Find where the given text appears and provide that cell's center as (x, y) coordinate. 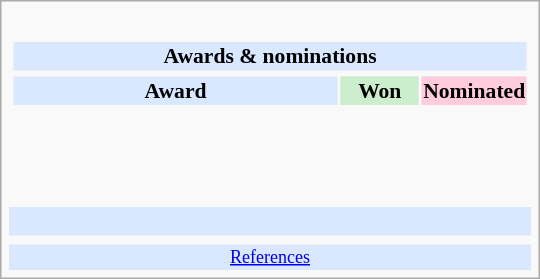
Award (175, 90)
Awards & nominations (270, 56)
References (270, 257)
Awards & nominations Award Won Nominated (270, 108)
Nominated (474, 90)
Won (380, 90)
